Output the (X, Y) coordinate of the center of the cell containing the given text.  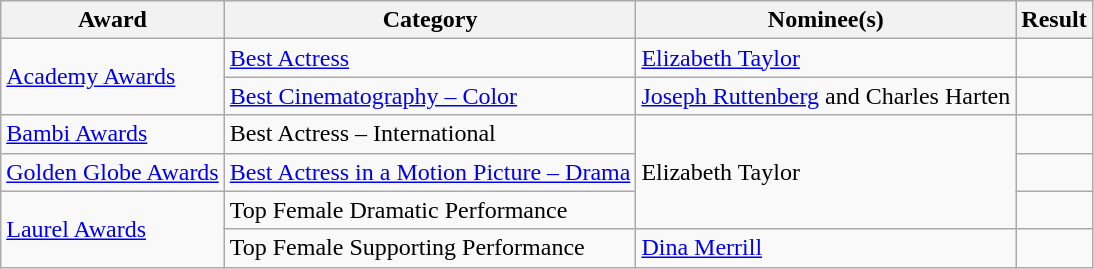
Dina Merrill (826, 248)
Result (1054, 20)
Joseph Ruttenberg and Charles Harten (826, 96)
Best Actress in a Motion Picture – Drama (430, 172)
Bambi Awards (113, 134)
Academy Awards (113, 77)
Best Actress (430, 58)
Award (113, 20)
Top Female Dramatic Performance (430, 210)
Category (430, 20)
Best Actress – International (430, 134)
Top Female Supporting Performance (430, 248)
Best Cinematography – Color (430, 96)
Nominee(s) (826, 20)
Laurel Awards (113, 229)
Golden Globe Awards (113, 172)
